Find where the given text appears and provide that cell's center as (x, y) coordinate. 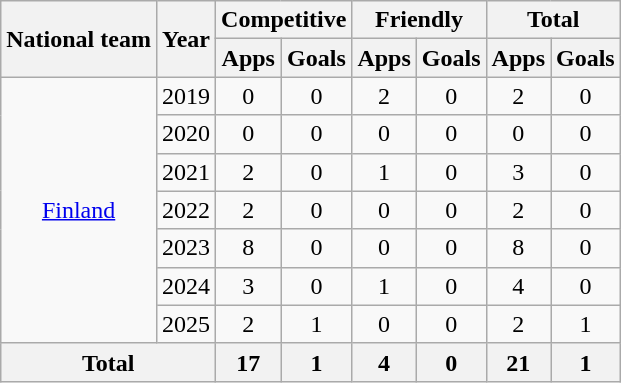
21 (518, 362)
2021 (186, 172)
Finland (79, 210)
2024 (186, 286)
Friendly (419, 20)
2022 (186, 210)
National team (79, 39)
Year (186, 39)
2025 (186, 324)
Competitive (284, 20)
2020 (186, 134)
2023 (186, 248)
2019 (186, 96)
17 (248, 362)
